Scan for the cell matching the given text and deliver its (x, y) coordinate at center. 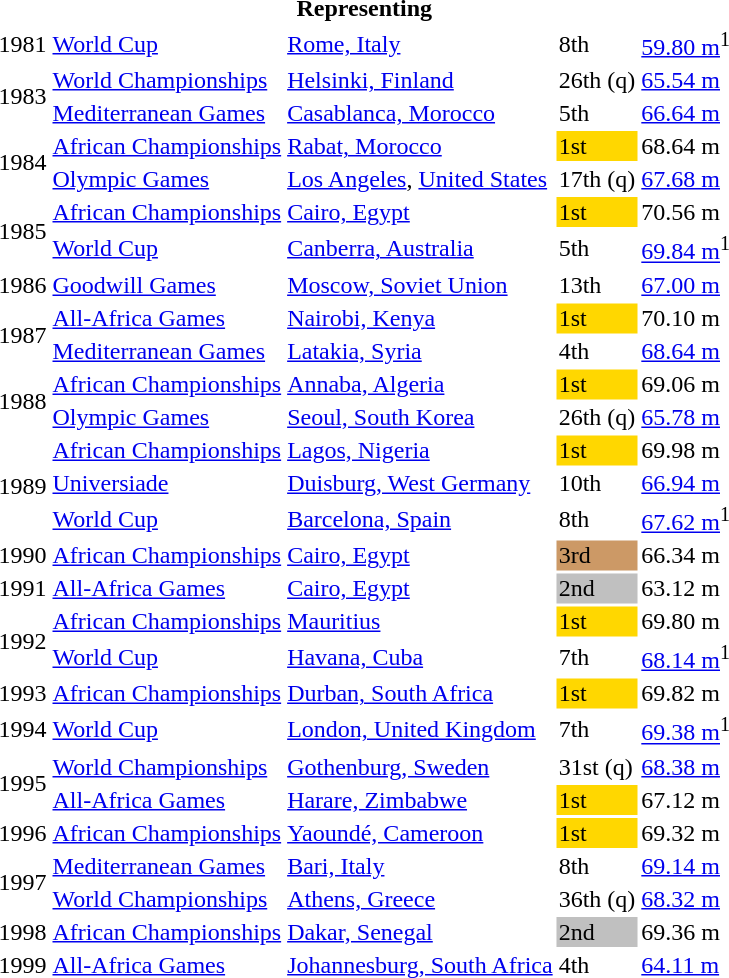
Los Angeles, United States (420, 179)
Rabat, Morocco (420, 146)
London, United Kingdom (420, 730)
Annaba, Algeria (420, 384)
Mauritius (420, 621)
36th (q) (597, 898)
Durban, South Africa (420, 694)
4th (597, 351)
Bari, Italy (420, 865)
Latakia, Syria (420, 351)
Canberra, Australia (420, 248)
17th (q) (597, 179)
13th (597, 285)
Barcelona, Spain (420, 519)
Seoul, South Korea (420, 417)
31st (q) (597, 766)
10th (597, 483)
Duisburg, West Germany (420, 483)
Havana, Cuba (420, 657)
Rome, Italy (420, 44)
Helsinki, Finland (420, 80)
Dakar, Senegal (420, 931)
Goodwill Games (167, 285)
Gothenburg, Sweden (420, 766)
Nairobi, Kenya (420, 318)
Universiade (167, 483)
Moscow, Soviet Union (420, 285)
Yaoundé, Cameroon (420, 832)
Lagos, Nigeria (420, 450)
3rd (597, 555)
Athens, Greece (420, 898)
Casablanca, Morocco (420, 113)
Harare, Zimbabwe (420, 799)
